Capture the cell that displays the provided text and extract its [x, y] central coordinate. 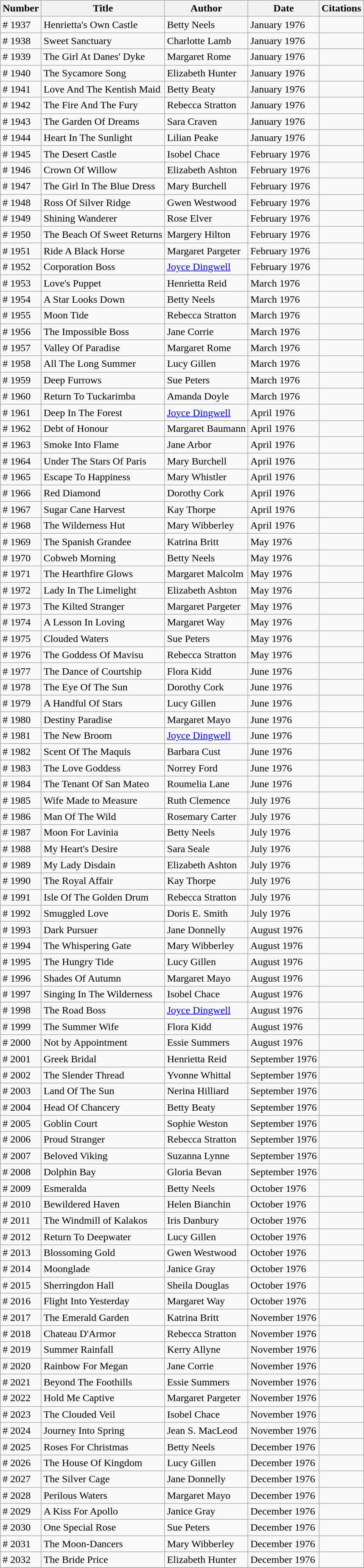
Sara Seale [206, 849]
The Spanish Grandee [103, 542]
The Dance of Courtship [103, 671]
# 1986 [21, 816]
Smoke Into Flame [103, 445]
# 2007 [21, 1156]
Moon For Lavinia [103, 833]
Number [21, 8]
# 1980 [21, 720]
The Kilted Stranger [103, 606]
Jean S. MacLeod [206, 1430]
Blossoming Gold [103, 1253]
Scent Of The Maquis [103, 752]
# 1955 [21, 315]
Henrietta's Own Castle [103, 25]
# 1969 [21, 542]
# 2023 [21, 1414]
The Hearthfire Glows [103, 574]
Citations [341, 8]
Ross Of Silver Ridge [103, 203]
The Tenant Of San Mateo [103, 784]
Sara Craven [206, 121]
# 2003 [21, 1091]
The Wilderness Hut [103, 526]
# 1973 [21, 606]
Beyond The Foothills [103, 1382]
Kerry Allyne [206, 1350]
# 1963 [21, 445]
# 2019 [21, 1350]
# 1950 [21, 235]
The Love Goddess [103, 768]
The Fire And The Fury [103, 105]
Moonglade [103, 1269]
# 1977 [21, 671]
# 1985 [21, 800]
Barbara Cust [206, 752]
# 1960 [21, 396]
Norrey Ford [206, 768]
# 1951 [21, 251]
# 1937 [21, 25]
# 1984 [21, 784]
The Clouded Veil [103, 1414]
# 1970 [21, 558]
The Silver Cage [103, 1479]
# 2031 [21, 1544]
Man Of The Wild [103, 816]
# 1938 [21, 41]
The Whispering Gate [103, 946]
Margery Hilton [206, 235]
Ruth Clemence [206, 800]
# 1943 [21, 121]
Author [206, 8]
Lilian Peake [206, 138]
# 2004 [21, 1107]
The New Broom [103, 736]
# 1994 [21, 946]
Gloria Bevan [206, 1172]
The Royal Affair [103, 881]
The Summer Wife [103, 1027]
Sheila Douglas [206, 1285]
# 1975 [21, 639]
# 1991 [21, 897]
My Heart's Desire [103, 849]
Mary Whistler [206, 477]
Yvonne Whittal [206, 1075]
Roses For Christmas [103, 1447]
Esmeralda [103, 1188]
Ride A Black Horse [103, 251]
# 1966 [21, 493]
# 1996 [21, 978]
The Eye Of The Sun [103, 687]
# 2006 [21, 1140]
All The Long Summer [103, 364]
Journey Into Spring [103, 1430]
# 1964 [21, 461]
Isle Of The Golden Drum [103, 897]
# 1941 [21, 89]
Cobweb Morning [103, 558]
The Bride Price [103, 1560]
# 2012 [21, 1237]
# 2029 [21, 1512]
# 2016 [21, 1301]
Bewildered Haven [103, 1204]
# 1979 [21, 703]
Sugar Cane Harvest [103, 510]
# 1988 [21, 849]
Land Of The Sun [103, 1091]
# 2008 [21, 1172]
Heart In The Sunlight [103, 138]
Title [103, 8]
Margaret Malcolm [206, 574]
# 1962 [21, 428]
# 2010 [21, 1204]
Clouded Waters [103, 639]
# 1959 [21, 380]
A Star Looks Down [103, 299]
Love's Puppet [103, 283]
My Lady Disdain [103, 865]
Destiny Paradise [103, 720]
# 2009 [21, 1188]
# 1954 [21, 299]
# 1999 [21, 1027]
The Desert Castle [103, 154]
Sweet Sanctuary [103, 41]
The Girl In The Blue Dress [103, 186]
Roumelia Lane [206, 784]
Goblin Court [103, 1123]
# 1992 [21, 913]
Amanda Doyle [206, 396]
# 1995 [21, 962]
# 1965 [21, 477]
# 2032 [21, 1560]
The Hungry Tide [103, 962]
# 1957 [21, 348]
Sophie Weston [206, 1123]
# 1983 [21, 768]
Singing In The Wilderness [103, 994]
Rainbow For Megan [103, 1366]
# 1968 [21, 526]
Jane Arbor [206, 445]
# 1946 [21, 170]
# 2020 [21, 1366]
Crown Of Willow [103, 170]
Deep In The Forest [103, 412]
# 2024 [21, 1430]
# 1945 [21, 154]
# 1998 [21, 1011]
Nerina Hilliard [206, 1091]
Return To Tuckarimba [103, 396]
The Road Boss [103, 1011]
The Beach Of Sweet Returns [103, 235]
One Special Rose [103, 1528]
# 1990 [21, 881]
# 2001 [21, 1059]
# 1971 [21, 574]
Perilous Waters [103, 1495]
The Windmill of Kalakos [103, 1220]
Rosemary Carter [206, 816]
# 1978 [21, 687]
The Garden Of Dreams [103, 121]
A Kiss For Apollo [103, 1512]
Corporation Boss [103, 267]
# 2027 [21, 1479]
# 1949 [21, 219]
Head Of Chancery [103, 1107]
# 2028 [21, 1495]
Shades Of Autumn [103, 978]
# 2030 [21, 1528]
Red Diamond [103, 493]
Flight Into Yesterday [103, 1301]
# 1958 [21, 364]
# 2025 [21, 1447]
Not by Appointment [103, 1043]
# 1997 [21, 994]
Moon Tide [103, 315]
# 1981 [21, 736]
Greek Bridal [103, 1059]
# 1989 [21, 865]
Smuggled Love [103, 913]
# 2011 [21, 1220]
# 1987 [21, 833]
Beloved Viking [103, 1156]
Charlotte Lamb [206, 41]
# 1967 [21, 510]
A Handful Of Stars [103, 703]
# 2013 [21, 1253]
Proud Stranger [103, 1140]
# 2017 [21, 1317]
# 1972 [21, 590]
Suzanna Lynne [206, 1156]
# 1947 [21, 186]
Under The Stars Of Paris [103, 461]
Iris Danbury [206, 1220]
# 1952 [21, 267]
Love And The Kentish Maid [103, 89]
Doris E. Smith [206, 913]
# 2018 [21, 1334]
Rose Elver [206, 219]
# 2026 [21, 1463]
Escape To Happiness [103, 477]
# 2022 [21, 1398]
# 2000 [21, 1043]
Date [284, 8]
Sherringdon Hall [103, 1285]
A Lesson In Loving [103, 622]
# 1976 [21, 655]
# 2014 [21, 1269]
Hold Me Captive [103, 1398]
The House Of Kingdom [103, 1463]
The Impossible Boss [103, 332]
# 2015 [21, 1285]
# 1953 [21, 283]
# 1940 [21, 73]
# 1993 [21, 929]
# 2002 [21, 1075]
Deep Furrows [103, 380]
# 2005 [21, 1123]
Debt of Honour [103, 428]
# 1944 [21, 138]
The Girl At Danes' Dyke [103, 57]
The Sycamore Song [103, 73]
Dark Pursuer [103, 929]
Return To Deepwater [103, 1237]
Dolphin Bay [103, 1172]
Margaret Baumann [206, 428]
# 2021 [21, 1382]
Wife Made to Measure [103, 800]
# 1948 [21, 203]
Chateau D'Armor [103, 1334]
The Emerald Garden [103, 1317]
# 1961 [21, 412]
Valley Of Paradise [103, 348]
The Moon-Dancers [103, 1544]
# 1974 [21, 622]
# 1939 [21, 57]
# 1982 [21, 752]
# 1956 [21, 332]
Lady In The Limelight [103, 590]
# 1942 [21, 105]
The Goddess Of Mavisu [103, 655]
The Slender Thread [103, 1075]
Summer Rainfall [103, 1350]
Helen Bianchin [206, 1204]
Shining Wanderer [103, 219]
